Provide the [x, y] coordinate of the cell's center where the given text is located.  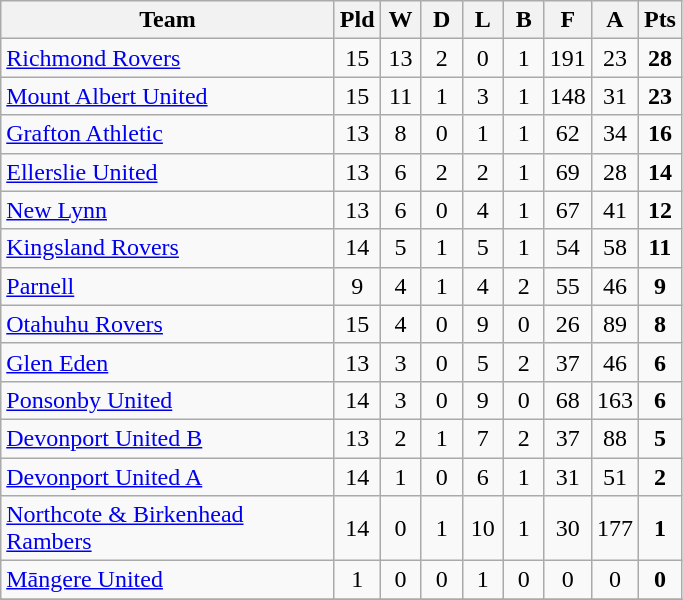
Richmond Rovers [168, 58]
Northcote & Birkenhead Rambers [168, 528]
Parnell [168, 286]
12 [660, 210]
L [482, 20]
16 [660, 134]
68 [568, 400]
163 [614, 400]
54 [568, 248]
Glen Eden [168, 362]
D [442, 20]
Devonport United B [168, 438]
62 [568, 134]
New Lynn [168, 210]
Mount Albert United [168, 96]
67 [568, 210]
Otahuhu Rovers [168, 324]
Devonport United A [168, 477]
Kingsland Rovers [168, 248]
51 [614, 477]
34 [614, 134]
Ellerslie United [168, 172]
30 [568, 528]
26 [568, 324]
Pld [357, 20]
41 [614, 210]
Grafton Athletic [168, 134]
148 [568, 96]
Māngere United [168, 580]
55 [568, 286]
7 [482, 438]
69 [568, 172]
Team [168, 20]
F [568, 20]
191 [568, 58]
W [400, 20]
88 [614, 438]
58 [614, 248]
A [614, 20]
89 [614, 324]
B [524, 20]
Ponsonby United [168, 400]
10 [482, 528]
177 [614, 528]
Pts [660, 20]
